Search for the cell housing the specified text and yield its [X, Y] center coordinate. 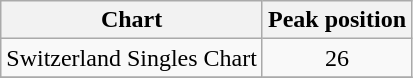
Chart [132, 20]
Switzerland Singles Chart [132, 58]
26 [336, 58]
Peak position [336, 20]
